Extract the (x, y) coordinate from the center of the cell holding the provided text.  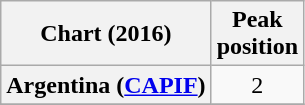
2 (257, 85)
Argentina (CAPIF) (106, 85)
Peakposition (257, 34)
Chart (2016) (106, 34)
